Return the [X, Y] coordinate for the center point of the cell that contains the specified text.  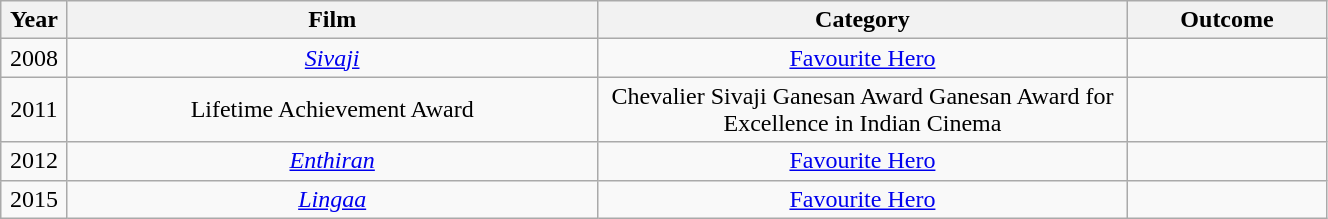
Lifetime Achievement Award [332, 110]
2011 [34, 110]
Chevalier Sivaji Ganesan Award Ganesan Award for Excellence in Indian Cinema [862, 110]
Outcome [1228, 20]
Category [862, 20]
2012 [34, 161]
Year [34, 20]
2015 [34, 199]
2008 [34, 58]
Lingaa [332, 199]
Film [332, 20]
Sivaji [332, 58]
Enthiran [332, 161]
